Output the [X, Y] coordinate of the center of the cell containing the given text.  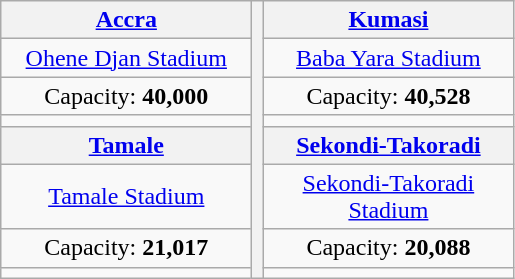
Capacity: 21,017 [126, 248]
Sekondi-Takoradi [388, 145]
Tamale [126, 145]
Sekondi-Takoradi Stadium [388, 196]
Baba Yara Stadium [388, 58]
Accra [126, 20]
Kumasi [388, 20]
Capacity: 40,000 [126, 96]
Ohene Djan Stadium [126, 58]
Capacity: 40,528 [388, 96]
Capacity: 20,088 [388, 248]
Tamale Stadium [126, 196]
